Search for the cell housing the specified text and yield its (X, Y) center coordinate. 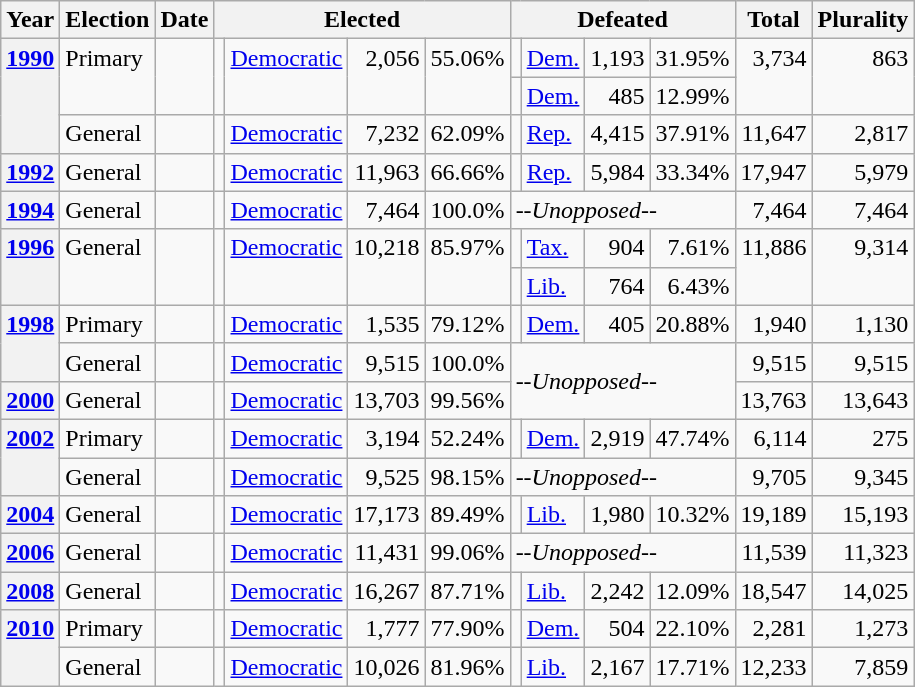
87.71% (468, 591)
9,525 (386, 477)
1996 (30, 267)
1,535 (386, 324)
20.88% (692, 324)
764 (618, 286)
17.71% (692, 667)
2,817 (863, 134)
1,193 (618, 58)
13,643 (863, 400)
98.15% (468, 477)
12.99% (692, 96)
55.06% (468, 77)
1998 (30, 343)
5,979 (863, 172)
1990 (30, 96)
1,130 (863, 324)
2,056 (386, 77)
37.91% (692, 134)
9,705 (774, 477)
2,919 (618, 438)
31.95% (692, 58)
66.66% (468, 172)
6.43% (692, 286)
13,703 (386, 400)
2010 (30, 648)
11,963 (386, 172)
2,167 (618, 667)
79.12% (468, 324)
33.34% (692, 172)
1994 (30, 210)
17,947 (774, 172)
9,345 (863, 477)
85.97% (468, 267)
6,114 (774, 438)
1,940 (774, 324)
19,189 (774, 515)
77.90% (468, 629)
13,763 (774, 400)
15,193 (863, 515)
52.24% (468, 438)
4,415 (618, 134)
11,431 (386, 553)
7,232 (386, 134)
47.74% (692, 438)
62.09% (468, 134)
7,859 (863, 667)
Election (108, 20)
22.10% (692, 629)
2004 (30, 515)
11,323 (863, 553)
2,281 (774, 629)
2002 (30, 457)
1,273 (863, 629)
405 (618, 324)
5,984 (618, 172)
89.49% (468, 515)
863 (863, 77)
2008 (30, 591)
275 (863, 438)
Total (774, 20)
1,980 (618, 515)
11,886 (774, 267)
2,242 (618, 591)
14,025 (863, 591)
16,267 (386, 591)
Plurality (863, 20)
1992 (30, 172)
7.61% (692, 248)
10,218 (386, 267)
2000 (30, 400)
99.56% (468, 400)
3,194 (386, 438)
3,734 (774, 77)
Defeated (622, 20)
81.96% (468, 667)
2006 (30, 553)
11,539 (774, 553)
9,314 (863, 267)
Elected (362, 20)
10,026 (386, 667)
Date (184, 20)
11,647 (774, 134)
904 (618, 248)
18,547 (774, 591)
10.32% (692, 515)
12,233 (774, 667)
Tax. (553, 248)
99.06% (468, 553)
504 (618, 629)
17,173 (386, 515)
485 (618, 96)
1,777 (386, 629)
12.09% (692, 591)
Year (30, 20)
